Identify which cell holds the provided text, then report its [x, y] central coordinate. 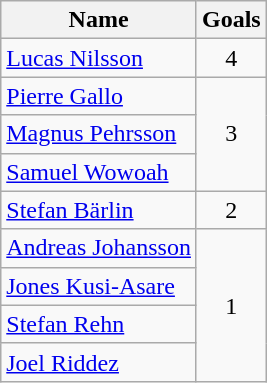
Pierre Gallo [99, 96]
Andreas Johansson [99, 248]
1 [231, 305]
2 [231, 210]
Name [99, 20]
Stefan Rehn [99, 324]
Goals [231, 20]
Lucas Nilsson [99, 58]
4 [231, 58]
Samuel Wowoah [99, 172]
Magnus Pehrsson [99, 134]
Joel Riddez [99, 362]
3 [231, 134]
Stefan Bärlin [99, 210]
Jones Kusi-Asare [99, 286]
